Detect which cell encompasses the target text, then output its [X, Y] center coordinate. 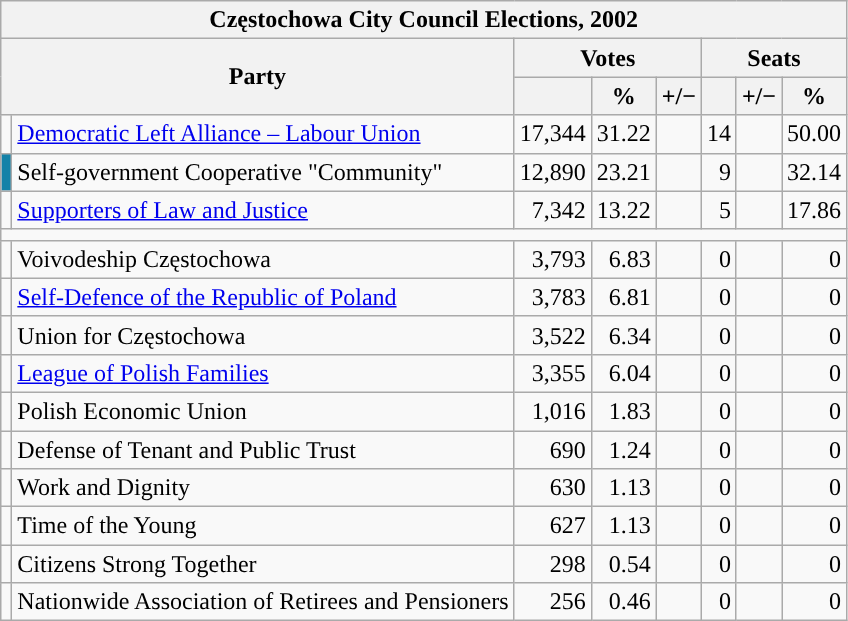
0.46 [624, 602]
6.34 [624, 335]
League of Polish Families [263, 373]
Work and Dignity [263, 488]
298 [552, 564]
Supporters of Law and Justice [263, 210]
3,522 [552, 335]
Citizens Strong Together [263, 564]
7,342 [552, 210]
1.24 [624, 449]
3,355 [552, 373]
Polish Economic Union [263, 411]
690 [552, 449]
14 [718, 134]
Nationwide Association of Retirees and Pensioners [263, 602]
Time of the Young [263, 526]
627 [552, 526]
Democratic Left Alliance – Labour Union [263, 134]
17.86 [814, 210]
6.83 [624, 259]
256 [552, 602]
3,793 [552, 259]
17,344 [552, 134]
12,890 [552, 172]
1,016 [552, 411]
23.21 [624, 172]
32.14 [814, 172]
Seats [774, 58]
Party [258, 77]
Voivodeship Częstochowa [263, 259]
9 [718, 172]
Częstochowa City Council Elections, 2002 [424, 20]
5 [718, 210]
Votes [608, 58]
Defense of Tenant and Public Trust [263, 449]
31.22 [624, 134]
1.83 [624, 411]
630 [552, 488]
Union for Częstochowa [263, 335]
6.81 [624, 297]
50.00 [814, 134]
6.04 [624, 373]
13.22 [624, 210]
3,783 [552, 297]
0.54 [624, 564]
Self-government Cooperative "Community" [263, 172]
Self-Defence of the Republic of Poland [263, 297]
